Output the (x, y) coordinate of the center of the cell containing the given text.  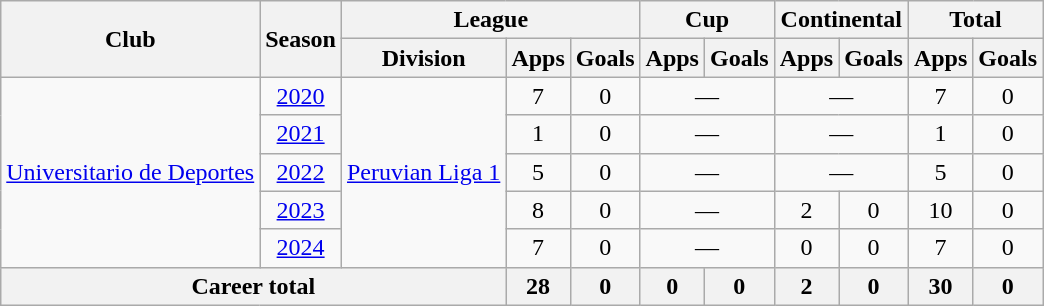
28 (538, 286)
2020 (301, 96)
Universitario de Deportes (130, 172)
2021 (301, 134)
2023 (301, 210)
Career total (254, 286)
League (490, 20)
Total (975, 20)
2024 (301, 248)
2022 (301, 172)
30 (940, 286)
Continental (841, 20)
Peruvian Liga 1 (423, 172)
Club (130, 39)
Cup (707, 20)
Division (423, 58)
Season (301, 39)
10 (940, 210)
8 (538, 210)
